Extract the [X, Y] coordinate from the center of the cell holding the provided text.  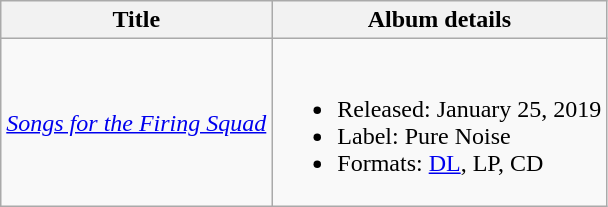
Album details [440, 20]
Released: January 25, 2019Label: Pure NoiseFormats: DL, LP, CD [440, 122]
Title [136, 20]
Songs for the Firing Squad [136, 122]
